Provide the (X, Y) coordinate of the cell's center where the given text is located.  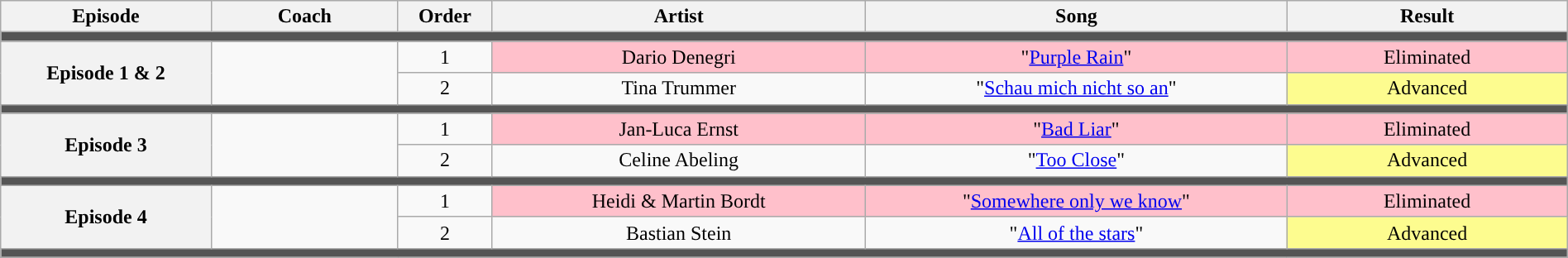
"Bad Liar" (1077, 129)
Coach (304, 17)
"All of the stars" (1077, 232)
Celine Abeling (678, 160)
Artist (678, 17)
Tina Trummer (678, 88)
Order (445, 17)
Jan-Luca Ernst (678, 129)
Episode 3 (106, 145)
Dario Denegri (678, 57)
Episode 4 (106, 217)
"Too Close" (1077, 160)
"Schau mich nicht so an" (1077, 88)
Bastian Stein (678, 232)
Result (1427, 17)
Episode (106, 17)
Song (1077, 17)
"Purple Rain" (1077, 57)
Episode 1 & 2 (106, 73)
"Somewhere only we know" (1077, 201)
Heidi & Martin Bordt (678, 201)
